Locate the cell with the specified text and output its (X, Y) center coordinate. 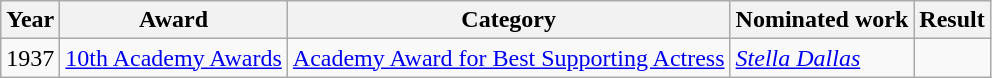
Category (508, 20)
1937 (30, 58)
10th Academy Awards (174, 58)
Award (174, 20)
Academy Award for Best Supporting Actress (508, 58)
Nominated work (822, 20)
Result (952, 20)
Year (30, 20)
Stella Dallas (822, 58)
